Extract the (x, y) coordinate from the center of the cell holding the provided text.  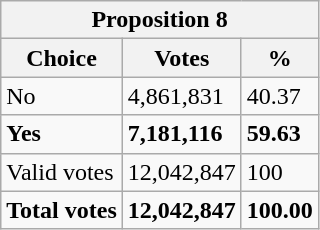
7,181,116 (182, 134)
Votes (182, 58)
59.63 (280, 134)
% (280, 58)
Proposition 8 (160, 20)
40.37 (280, 96)
Valid votes (62, 172)
No (62, 96)
Choice (62, 58)
Total votes (62, 210)
Yes (62, 134)
100 (280, 172)
4,861,831 (182, 96)
100.00 (280, 210)
